Return the [X, Y] coordinate for the center point of the cell that contains the specified text.  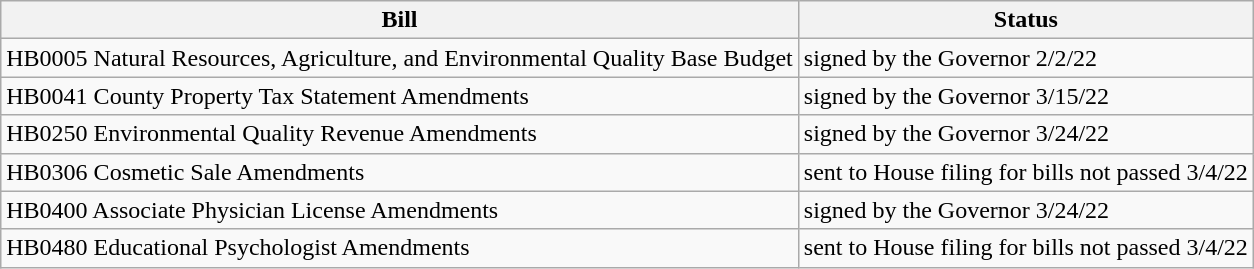
HB0400 Associate Physician License Amendments [400, 210]
signed by the Governor 3/15/22 [1026, 96]
Bill [400, 20]
Status [1026, 20]
HB0041 County Property Tax Statement Amendments [400, 96]
signed by the Governor 2/2/22 [1026, 58]
HB0250 Environmental Quality Revenue Amendments [400, 134]
HB0480 Educational Psychologist Amendments [400, 248]
HB0005 Natural Resources, Agriculture, and Environmental Quality Base Budget [400, 58]
HB0306 Cosmetic Sale Amendments [400, 172]
